Provide the [x, y] coordinate of the cell's center where the given text is located.  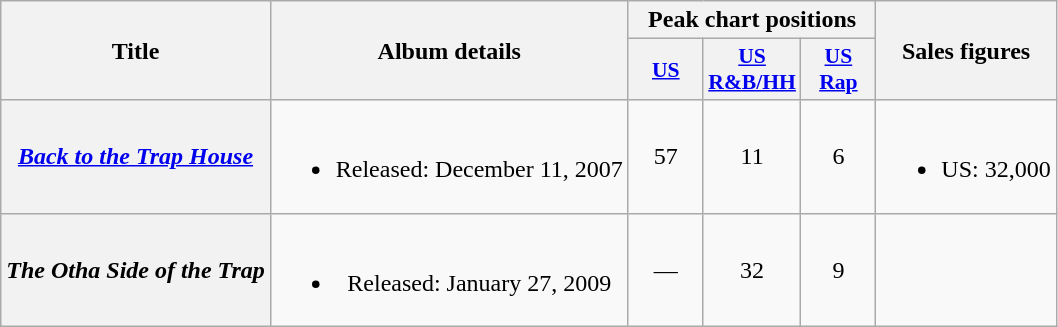
USRap [838, 70]
Released: January 27, 2009 [449, 270]
9 [838, 270]
The Otha Side of the Trap [136, 270]
57 [666, 156]
11 [752, 156]
— [666, 270]
32 [752, 270]
Released: December 11, 2007 [449, 156]
US: 32,000 [966, 156]
US [666, 70]
Album details [449, 50]
Back to the Trap House [136, 156]
USR&B/HH [752, 70]
6 [838, 156]
Title [136, 50]
Sales figures [966, 50]
Peak chart positions [752, 20]
